Output the (x, y) coordinate of the center of the cell containing the given text.  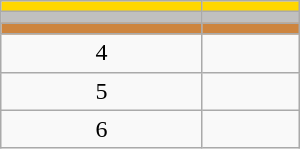
6 (102, 129)
5 (102, 91)
4 (102, 53)
